Output the (X, Y) coordinate of the center of the cell containing the given text.  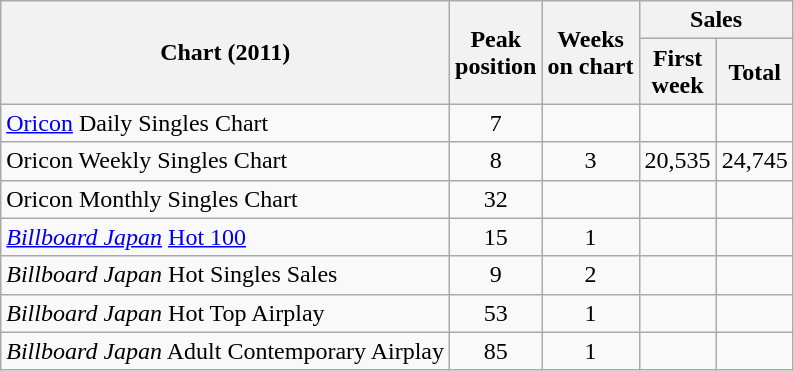
2 (590, 275)
Billboard Japan Hot 100 (226, 237)
32 (496, 199)
Chart (2011) (226, 52)
8 (496, 161)
85 (496, 351)
Peakposition (496, 52)
Billboard Japan Hot Singles Sales (226, 275)
Total (754, 72)
Sales (716, 20)
9 (496, 275)
Oricon Monthly Singles Chart (226, 199)
Oricon Daily Singles Chart (226, 123)
20,535 (678, 161)
Billboard Japan Adult Contemporary Airplay (226, 351)
15 (496, 237)
53 (496, 313)
Billboard Japan Hot Top Airplay (226, 313)
7 (496, 123)
Weekson chart (590, 52)
3 (590, 161)
24,745 (754, 161)
Firstweek (678, 72)
Oricon Weekly Singles Chart (226, 161)
